Scan for the cell matching the given text and deliver its (x, y) coordinate at center. 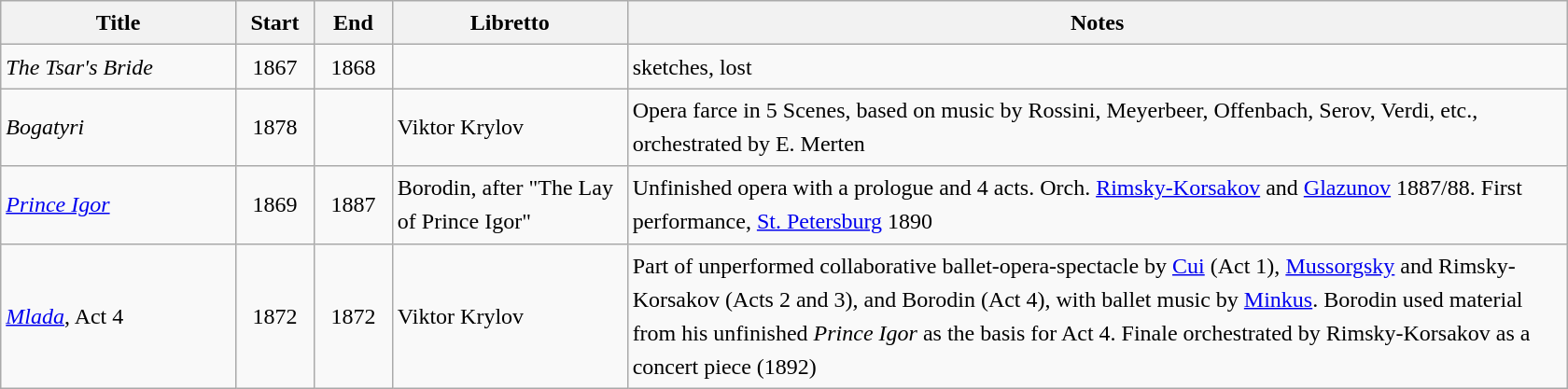
Opera farce in 5 Scenes, based on music by Rossini, Meyerbeer, Offenbach, Serov, Verdi, etc., orchestrated by E. Merten (1098, 127)
End (353, 22)
Mlada, Act 4 (119, 315)
1878 (275, 127)
The Tsar's Bride (119, 67)
Title (119, 22)
Bogatyri (119, 127)
Libretto (510, 22)
Notes (1098, 22)
1867 (275, 67)
Borodin, after "The Lay of Prince Igor" (510, 205)
1869 (275, 205)
Unfinished opera with a prologue and 4 acts. Orch. Rimsky-Korsakov and Glazunov 1887/88. First performance, St. Petersburg 1890 (1098, 205)
Start (275, 22)
1868 (353, 67)
sketches, lost (1098, 67)
1887 (353, 205)
Prince Igor (119, 205)
